Locate the cell with the specified text and output its (x, y) center coordinate. 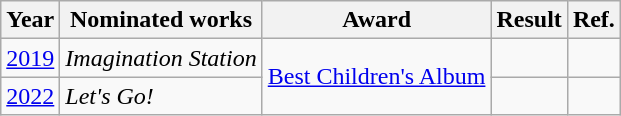
Award (376, 20)
Ref. (594, 20)
Let's Go! (161, 96)
2022 (30, 96)
Nominated works (161, 20)
Result (529, 20)
2019 (30, 58)
Imagination Station (161, 58)
Best Children's Album (376, 77)
Year (30, 20)
